Output the [X, Y] coordinate of the center of the cell containing the given text.  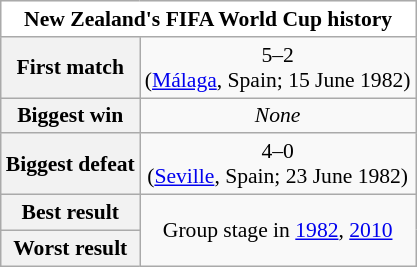
4–0 (Seville, Spain; 23 June 1982) [278, 164]
Group stage in 1982, 2010 [278, 230]
Biggest defeat [70, 164]
5–2 (Málaga, Spain; 15 June 1982) [278, 68]
Best result [70, 213]
None [278, 116]
First match [70, 68]
Worst result [70, 248]
New Zealand's FIFA World Cup history [208, 19]
Biggest win [70, 116]
